Capture the cell that displays the provided text and extract its (X, Y) central coordinate. 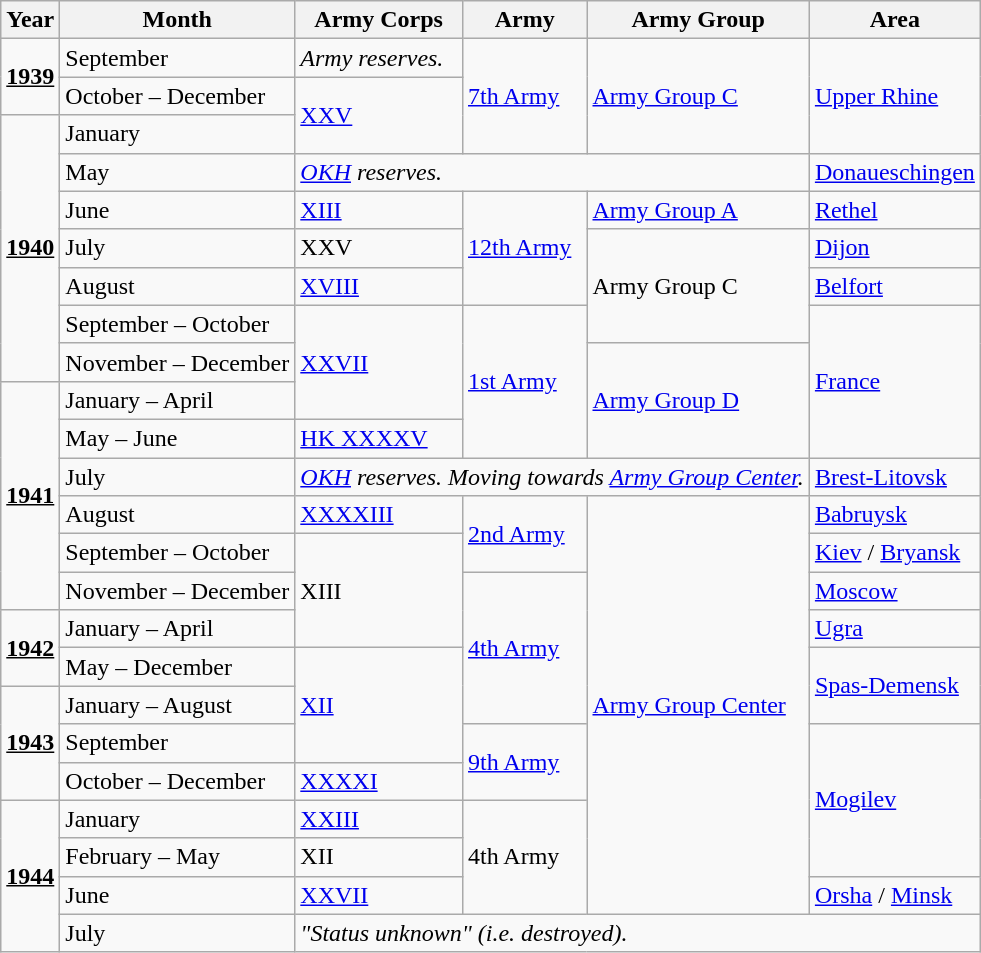
9th Army (524, 762)
May – June (178, 438)
Ugra (894, 629)
Spas-Demensk (894, 686)
1941 (30, 495)
1943 (30, 743)
Kiev / Bryansk (894, 553)
1939 (30, 77)
1940 (30, 248)
Dijon (894, 248)
May – December (178, 667)
Army Group A (698, 210)
Donaueschingen (894, 172)
Army (524, 20)
Moscow (894, 591)
January – August (178, 705)
May (178, 172)
Year (30, 20)
Rethel (894, 210)
Month (178, 20)
"Status unknown" (i.e. destroyed). (638, 933)
1942 (30, 648)
Upper Rhine (894, 96)
Mogilev (894, 800)
1944 (30, 876)
7th Army (524, 96)
Brest-Litovsk (894, 477)
XVIII (379, 286)
Army Group Center (698, 706)
1st Army (524, 381)
12th Army (524, 248)
February – May (178, 857)
Area (894, 20)
Babruysk (894, 515)
XXIII (379, 819)
XXXXIII (379, 515)
Army reserves. (379, 58)
Army Group (698, 20)
2nd Army (524, 534)
Army Group D (698, 400)
OKH reserves. (552, 172)
OKH reserves. Moving towards Army Group Center. (552, 477)
Orsha / Minsk (894, 895)
HK XXXXV (379, 438)
France (894, 381)
Belfort (894, 286)
Army Corps (379, 20)
XXXXI (379, 781)
